Return [X, Y] of the center of cell containing provided text 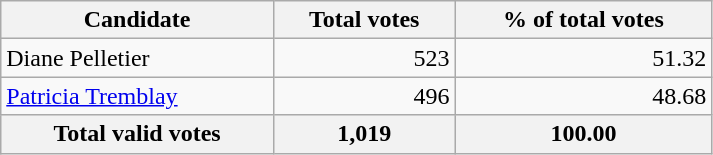
% of total votes [584, 20]
496 [364, 96]
Total valid votes [138, 134]
523 [364, 58]
Patricia Tremblay [138, 96]
Diane Pelletier [138, 58]
51.32 [584, 58]
48.68 [584, 96]
1,019 [364, 134]
Candidate [138, 20]
100.00 [584, 134]
Total votes [364, 20]
